Return [x, y] of the center of cell containing provided text 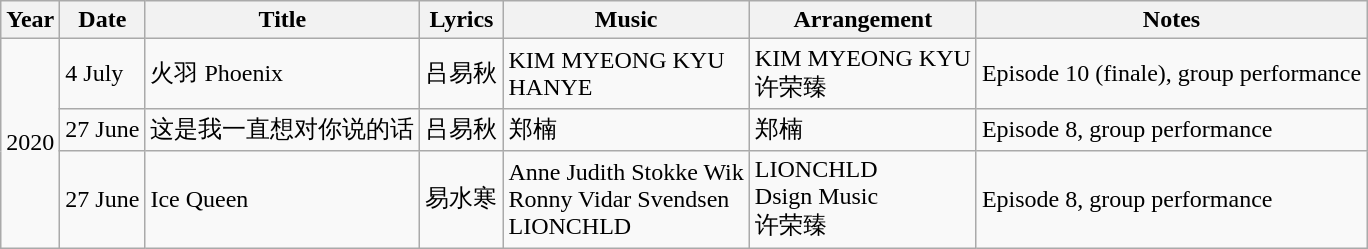
Lyrics [462, 20]
Anne Judith Stokke Wik Ronny Vidar Svendsen LIONCHLD [626, 200]
KIM MYEONG KYU 许荣臻 [862, 74]
LIONCHLD Dsign Music 许荣臻 [862, 200]
4 July [102, 74]
Arrangement [862, 20]
这是我一直想对你说的话 [282, 130]
Episode 10 (finale), group performance [1171, 74]
2020 [30, 144]
Ice Queen [282, 200]
Date [102, 20]
Year [30, 20]
Title [282, 20]
火羽 Phoenix [282, 74]
Notes [1171, 20]
易水寒 [462, 200]
KIM MYEONG KYU HANYE [626, 74]
Music [626, 20]
